Output the [x, y] coordinate of the center of the cell containing the given text.  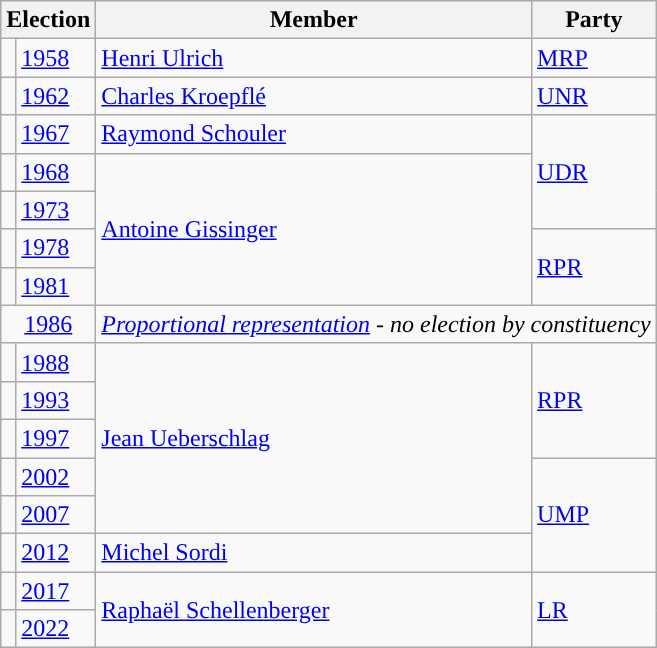
1968 [56, 172]
1962 [56, 96]
1986 [48, 324]
Jean Ueberschlag [314, 438]
1978 [56, 248]
UDR [594, 172]
Antoine Gissinger [314, 229]
1958 [56, 58]
2012 [56, 553]
UNR [594, 96]
1988 [56, 362]
2007 [56, 515]
LR [594, 610]
1993 [56, 400]
2022 [56, 629]
Election [48, 20]
1973 [56, 210]
Party [594, 20]
2017 [56, 591]
Raymond Schouler [314, 134]
Henri Ulrich [314, 58]
1981 [56, 286]
Raphaël Schellenberger [314, 610]
Member [314, 20]
UMP [594, 515]
Proportional representation - no election by constituency [376, 324]
1997 [56, 438]
1967 [56, 134]
MRP [594, 58]
Michel Sordi [314, 553]
2002 [56, 477]
Charles Kroepflé [314, 96]
